From the cell containing the given text, extract its center point as (X, Y) coordinate. 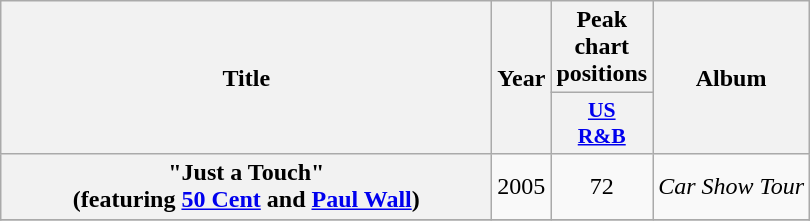
72 (602, 186)
Year (522, 78)
2005 (522, 186)
Title (246, 78)
Album (732, 78)
USR&B (602, 124)
"Just a Touch"(featuring 50 Cent and Paul Wall) (246, 186)
Peak chart positions (602, 47)
Car Show Tour (732, 186)
